Return [x, y] of the center of cell containing provided text 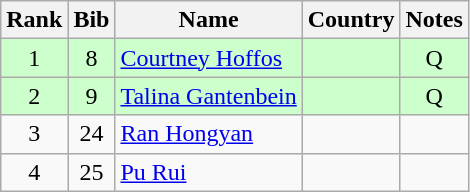
4 [34, 172]
Pu Rui [208, 172]
Talina Gantenbein [208, 96]
2 [34, 96]
Ran Hongyan [208, 134]
3 [34, 134]
8 [92, 58]
Notes [434, 20]
Rank [34, 20]
1 [34, 58]
Name [208, 20]
Courtney Hoffos [208, 58]
24 [92, 134]
9 [92, 96]
Bib [92, 20]
25 [92, 172]
Country [351, 20]
